Pinpoint the cell where the given text exists, returning its (X, Y) midpoint coordinate. 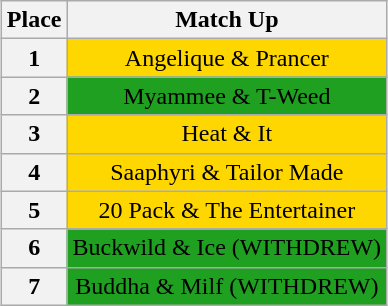
Buddha & Milf (WITHDREW) (227, 286)
4 (34, 172)
Saaphyri & Tailor Made (227, 172)
Angelique & Prancer (227, 58)
Myammee & T-Weed (227, 96)
Heat & It (227, 134)
5 (34, 210)
20 Pack & The Entertainer (227, 210)
Match Up (227, 20)
1 (34, 58)
3 (34, 134)
6 (34, 248)
7 (34, 286)
Place (34, 20)
Buckwild & Ice (WITHDREW) (227, 248)
2 (34, 96)
